Pinpoint the cell where the given text exists, returning its (X, Y) midpoint coordinate. 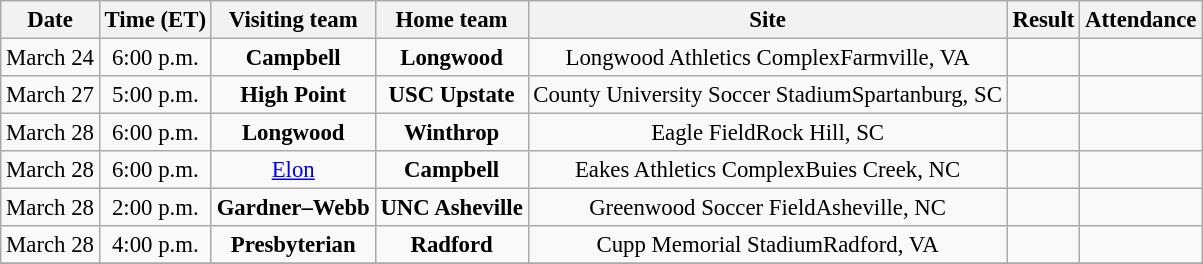
March 24 (50, 58)
Gardner–Webb (293, 208)
Time (ET) (155, 20)
Result (1044, 20)
5:00 p.m. (155, 95)
High Point (293, 95)
Home team (452, 20)
County University Soccer StadiumSpartanburg, SC (768, 95)
Eagle FieldRock Hill, SC (768, 133)
4:00 p.m. (155, 245)
Date (50, 20)
2:00 p.m. (155, 208)
Cupp Memorial StadiumRadford, VA (768, 245)
Visiting team (293, 20)
Longwood Athletics ComplexFarmville, VA (768, 58)
Eakes Athletics ComplexBuies Creek, NC (768, 170)
March 27 (50, 95)
UNC Asheville (452, 208)
Attendance (1141, 20)
Radford (452, 245)
Winthrop (452, 133)
Site (768, 20)
USC Upstate (452, 95)
Presbyterian (293, 245)
Greenwood Soccer FieldAsheville, NC (768, 208)
Elon (293, 170)
